For the text-containing cell, return its midpoint in [x, y] coordinate format. 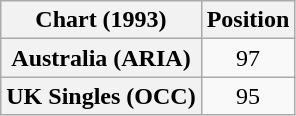
UK Singles (OCC) [101, 96]
97 [248, 58]
Chart (1993) [101, 20]
95 [248, 96]
Position [248, 20]
Australia (ARIA) [101, 58]
